Identify which cell holds the provided text, then report its (X, Y) central coordinate. 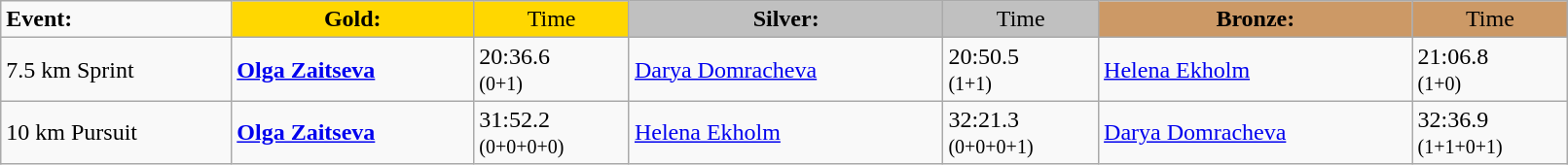
20:50.5(1+1) (1021, 70)
21:06.8(1+0) (1490, 70)
Bronze: (1256, 19)
7.5 km Sprint (117, 70)
10 km Pursuit (117, 132)
31:52.2(0+0+0+0) (552, 132)
Gold: (352, 19)
20:36.6(0+1) (552, 70)
32:36.9(1+1+0+1) (1490, 132)
Event: (117, 19)
Silver: (785, 19)
32:21.3(0+0+0+1) (1021, 132)
